Scan for the cell matching the given text and deliver its [x, y] coordinate at center. 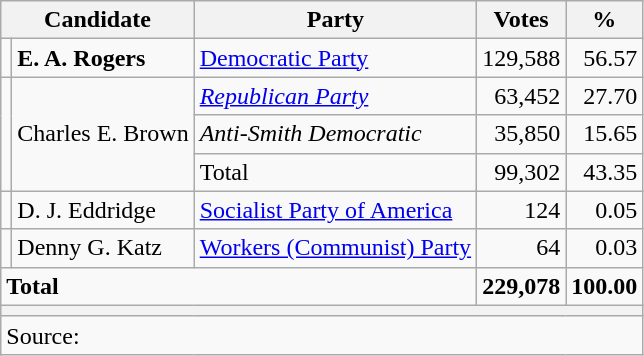
63,452 [522, 96]
Votes [522, 20]
Source: [322, 335]
100.00 [604, 286]
E. A. Rogers [103, 58]
124 [522, 210]
229,078 [522, 286]
15.65 [604, 134]
Party [335, 20]
56.57 [604, 58]
43.35 [604, 172]
Charles E. Brown [103, 134]
Republican Party [335, 96]
Candidate [98, 20]
0.03 [604, 248]
Denny G. Katz [103, 248]
Democratic Party [335, 58]
99,302 [522, 172]
Anti-Smith Democratic [335, 134]
Workers (Communist) Party [335, 248]
35,850 [522, 134]
Socialist Party of America [335, 210]
% [604, 20]
64 [522, 248]
129,588 [522, 58]
D. J. Eddridge [103, 210]
27.70 [604, 96]
0.05 [604, 210]
